Pinpoint the cell where the given text exists, returning its (X, Y) midpoint coordinate. 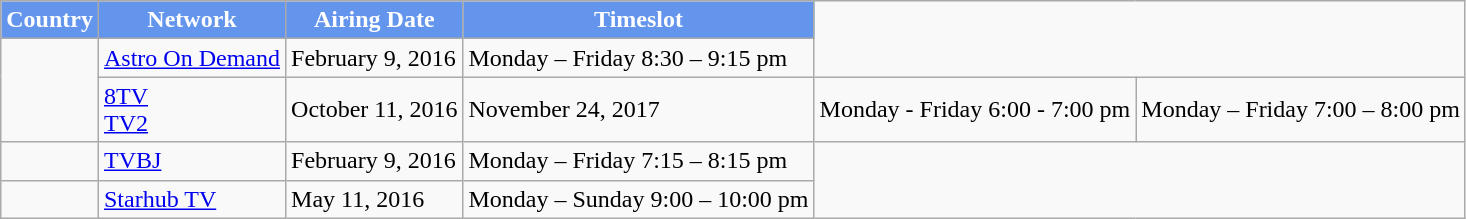
Monday – Friday 7:15 – 8:15 pm (638, 161)
Country (50, 20)
November 24, 2017 (638, 110)
Airing Date (374, 20)
Monday - Friday 6:00 - 7:00 pm (975, 110)
Timeslot (638, 20)
TVBJ (192, 161)
Network (192, 20)
Monday – Friday 7:00 – 8:00 pm (1301, 110)
Monday – Friday 8:30 – 9:15 pm (638, 58)
8TV TV2 (192, 110)
Starhub TV (192, 199)
October 11, 2016 (374, 110)
May 11, 2016 (374, 199)
Monday – Sunday 9:00 – 10:00 pm (638, 199)
Astro On Demand (192, 58)
